Provide the (X, Y) coordinate of the cell's center where the given text is located.  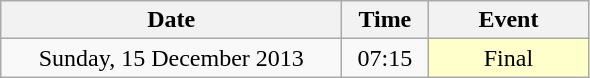
Sunday, 15 December 2013 (172, 58)
Final (508, 58)
Event (508, 20)
Time (385, 20)
07:15 (385, 58)
Date (172, 20)
